Return [x, y] of the center of cell containing provided text 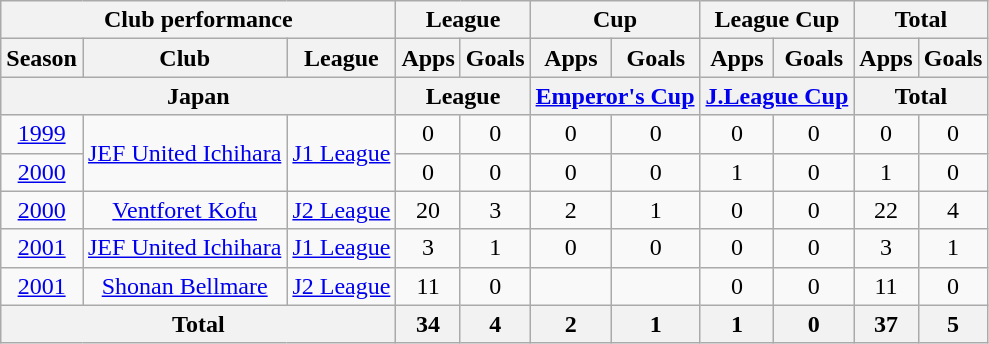
Season [42, 58]
Club performance [198, 20]
34 [428, 324]
Cup [615, 20]
37 [886, 324]
Club [184, 58]
1999 [42, 134]
5 [953, 324]
J.League Cup [777, 96]
League Cup [777, 20]
Emperor's Cup [615, 96]
22 [886, 210]
20 [428, 210]
Japan [198, 96]
Ventforet Kofu [184, 210]
Shonan Bellmare [184, 286]
